Search for the cell housing the specified text and yield its (x, y) center coordinate. 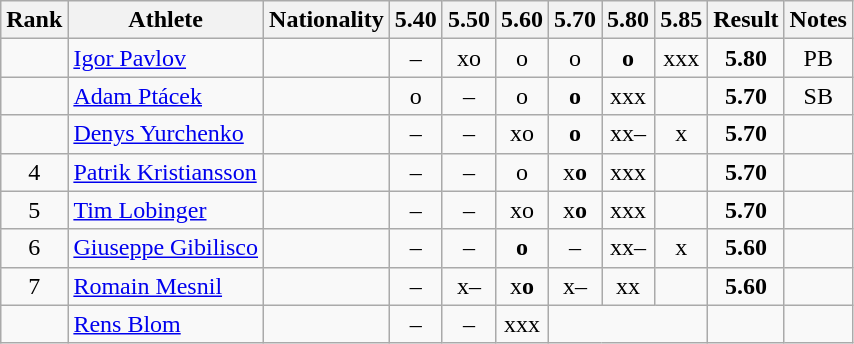
xx (628, 286)
Romain Mesnil (166, 286)
Adam Ptácek (166, 96)
5.85 (682, 20)
5.40 (416, 20)
6 (34, 248)
Giuseppe Gibilisco (166, 248)
Rens Blom (166, 324)
5 (34, 210)
Tim Lobinger (166, 210)
Result (746, 20)
Igor Pavlov (166, 58)
Athlete (166, 20)
Rank (34, 20)
Nationality (327, 20)
Patrik Kristiansson (166, 172)
SB (818, 96)
7 (34, 286)
5.50 (468, 20)
Notes (818, 20)
PB (818, 58)
4 (34, 172)
Denys Yurchenko (166, 134)
